Detect which cell encompasses the target text, then output its [X, Y] center coordinate. 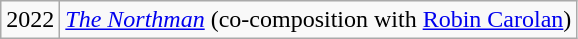
The Northman (co-composition with Robin Carolan) [318, 20]
2022 [30, 20]
